Find where the given text appears and provide that cell's center as (x, y) coordinate. 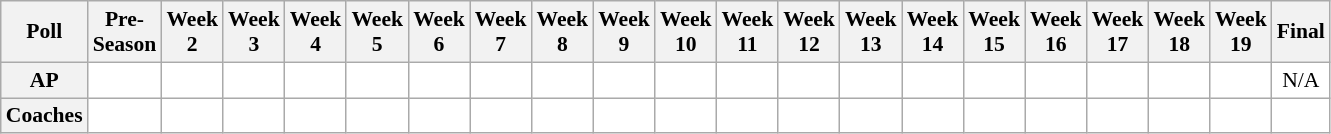
Week11 (748, 32)
Week7 (501, 32)
Week2 (192, 32)
Week16 (1056, 32)
Pre-Season (125, 32)
Final (1301, 32)
Week8 (562, 32)
Week4 (316, 32)
Week9 (624, 32)
N/A (1301, 80)
Poll (44, 32)
Week6 (439, 32)
Week18 (1179, 32)
Week17 (1118, 32)
Coaches (44, 116)
Week14 (933, 32)
Week13 (871, 32)
Week10 (686, 32)
Week3 (254, 32)
AP (44, 80)
Week15 (994, 32)
Week19 (1241, 32)
Week12 (809, 32)
Week5 (377, 32)
